Provide the (X, Y) coordinate of the cell's center where the given text is located.  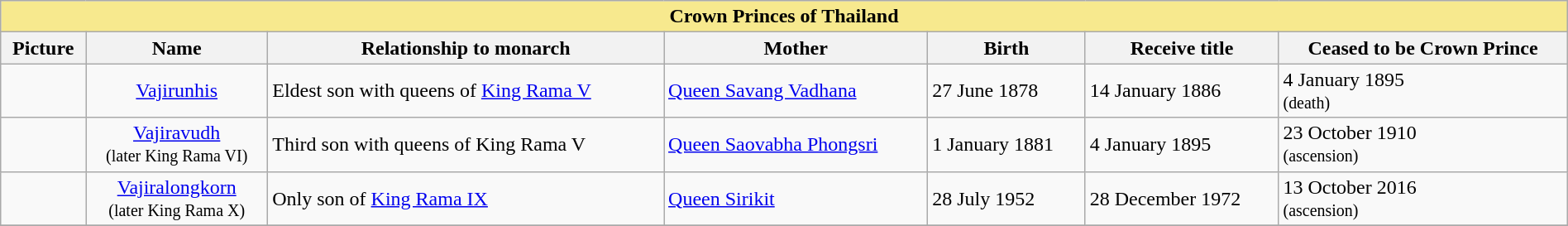
Crown Princes of Thailand (784, 17)
Receive title (1182, 48)
Queen Savang Vadhana (796, 91)
27 June 1878 (1006, 91)
Birth (1006, 48)
23 October 1910(ascension) (1422, 144)
Third son with queens of King Rama V (466, 144)
Queen Saovabha Phongsri (796, 144)
Ceased to be Crown Prince (1422, 48)
Name (177, 48)
Relationship to monarch (466, 48)
Eldest son with queens of King Rama V (466, 91)
1 January 1881 (1006, 144)
4 January 1895 (1182, 144)
Vajirunhis (177, 91)
14 January 1886 (1182, 91)
28 December 1972 (1182, 199)
Only son of King Rama IX (466, 199)
Mother (796, 48)
4 January 1895(death) (1422, 91)
Vajiralongkorn(later King Rama X) (177, 199)
13 October 2016 (ascension) (1422, 199)
Picture (43, 48)
Queen Sirikit (796, 199)
Vajiravudh(later King Rama VI) (177, 144)
28 July 1952 (1006, 199)
